Return (X, Y) of the center of cell containing provided text 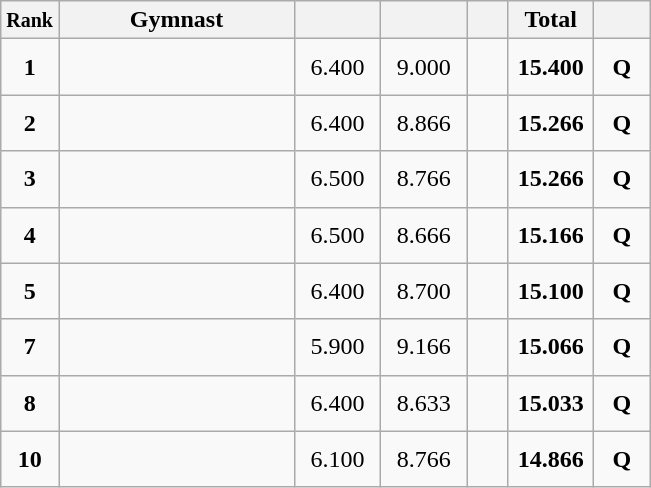
Total (551, 20)
8.866 (424, 123)
1 (30, 67)
15.100 (551, 291)
15.400 (551, 67)
8 (30, 403)
Rank (30, 20)
8.633 (424, 403)
7 (30, 347)
10 (30, 459)
15.166 (551, 235)
15.033 (551, 403)
8.700 (424, 291)
15.066 (551, 347)
5.900 (338, 347)
9.166 (424, 347)
Gymnast (176, 20)
8.666 (424, 235)
14.866 (551, 459)
5 (30, 291)
2 (30, 123)
3 (30, 179)
4 (30, 235)
9.000 (424, 67)
6.100 (338, 459)
